Scan for the cell matching the given text and deliver its (x, y) coordinate at center. 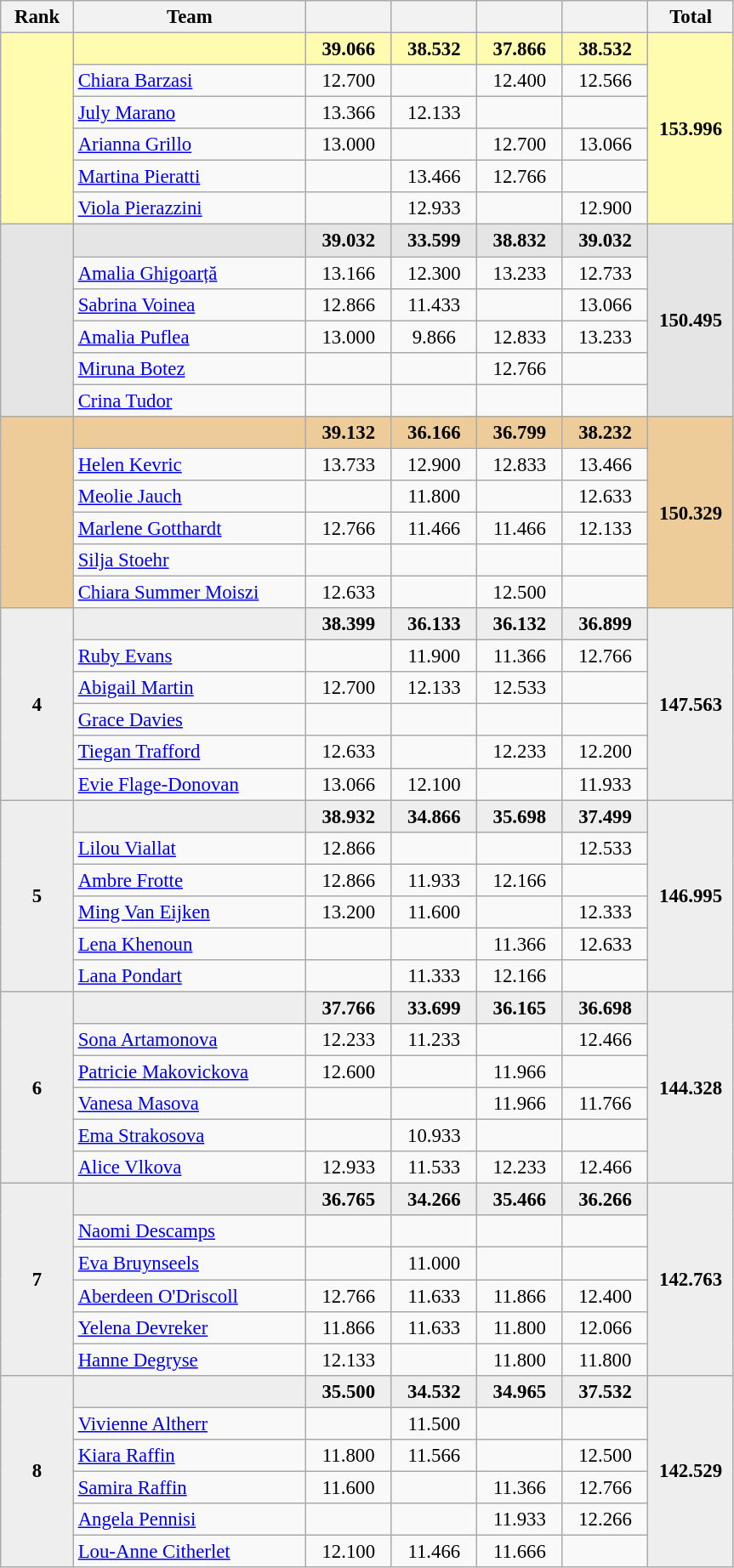
38.832 (521, 241)
39.066 (349, 49)
Silja Stoehr (189, 560)
37.766 (349, 1008)
Vivienne Altherr (189, 1423)
Total (691, 17)
Miruna Botez (189, 368)
36.166 (434, 433)
Alice Vlkova (189, 1167)
5 (37, 896)
Lana Pondart (189, 976)
Ema Strakosova (189, 1136)
34.266 (434, 1200)
11.433 (434, 304)
Meolie Jauch (189, 497)
12.333 (606, 912)
Ambre Frotte (189, 880)
153.996 (691, 129)
Naomi Descamps (189, 1232)
Aberdeen O'Driscoll (189, 1296)
38.932 (349, 816)
Grace Davies (189, 720)
34.532 (434, 1391)
Vanesa Masova (189, 1104)
Chiara Barzasi (189, 81)
11.000 (434, 1264)
Viola Pierazzini (189, 208)
12.300 (434, 273)
Evie Flage-Donovan (189, 784)
11.900 (434, 656)
35.698 (521, 816)
8 (37, 1471)
9.866 (434, 337)
34.866 (434, 816)
11.500 (434, 1423)
11.766 (606, 1104)
Eva Bruynseels (189, 1264)
Team (189, 17)
Chiara Summer Moiszi (189, 593)
35.466 (521, 1200)
150.329 (691, 513)
142.763 (691, 1280)
36.899 (606, 624)
147.563 (691, 704)
6 (37, 1088)
Arianna Grillo (189, 145)
39.132 (349, 433)
13.366 (349, 113)
Ming Van Eijken (189, 912)
11.233 (434, 1040)
12.733 (606, 273)
Angela Pennisi (189, 1520)
36.132 (521, 624)
11.333 (434, 976)
Crina Tudor (189, 401)
13.166 (349, 273)
Yelena Devreker (189, 1327)
4 (37, 704)
33.699 (434, 1008)
13.733 (349, 464)
Kiara Raffin (189, 1456)
36.765 (349, 1200)
Helen Kevric (189, 464)
144.328 (691, 1088)
37.866 (521, 49)
36.799 (521, 433)
13.200 (349, 912)
July Marano (189, 113)
12.200 (606, 753)
12.600 (349, 1072)
Rank (37, 17)
142.529 (691, 1471)
38.399 (349, 624)
Sabrina Voinea (189, 304)
146.995 (691, 896)
Lena Khenoun (189, 944)
11.533 (434, 1167)
38.232 (606, 433)
37.499 (606, 816)
12.566 (606, 81)
11.666 (521, 1551)
11.566 (434, 1456)
37.532 (606, 1391)
Amalia Ghigoarță (189, 273)
Hanne Degryse (189, 1360)
10.933 (434, 1136)
35.500 (349, 1391)
Amalia Puflea (189, 337)
Patricie Makovickova (189, 1072)
Tiegan Trafford (189, 753)
Lilou Viallat (189, 848)
Lou-Anne Citherlet (189, 1551)
34.965 (521, 1391)
Samira Raffin (189, 1487)
Sona Artamonova (189, 1040)
150.495 (691, 321)
33.599 (434, 241)
36.133 (434, 624)
Marlene Gotthardt (189, 528)
7 (37, 1280)
Abigail Martin (189, 688)
Martina Pieratti (189, 177)
36.698 (606, 1008)
36.266 (606, 1200)
12.066 (606, 1327)
36.165 (521, 1008)
Ruby Evans (189, 656)
12.266 (606, 1520)
